Locate the cell with the specified text and output its (X, Y) center coordinate. 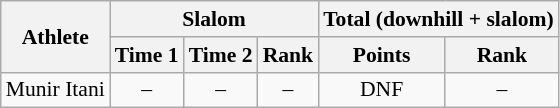
Athlete (56, 36)
Slalom (214, 19)
Munir Itani (56, 90)
Total (downhill + slalom) (438, 19)
DNF (382, 90)
Time 2 (221, 55)
Points (382, 55)
Time 1 (147, 55)
